Identify which cell holds the provided text, then report its [X, Y] central coordinate. 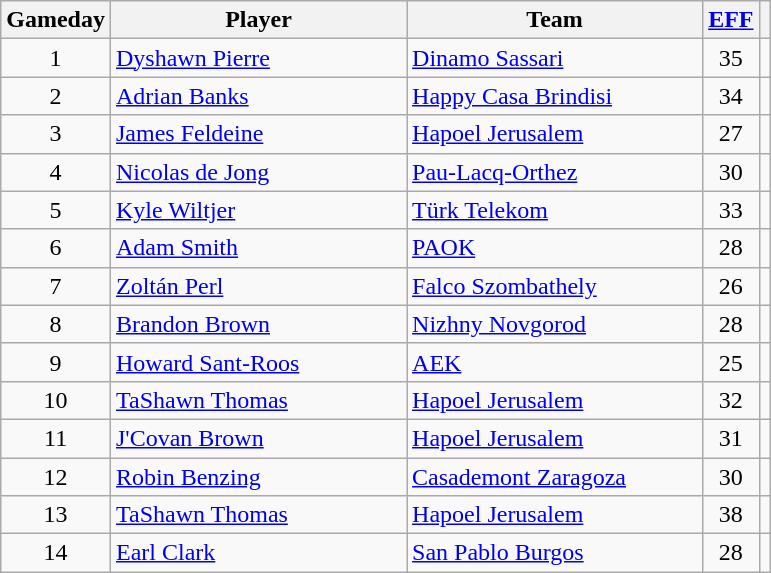
Robin Benzing [258, 477]
Nizhny Novgorod [555, 324]
27 [731, 134]
8 [56, 324]
26 [731, 286]
Earl Clark [258, 553]
Player [258, 20]
12 [56, 477]
Dyshawn Pierre [258, 58]
Team [555, 20]
14 [56, 553]
San Pablo Burgos [555, 553]
Howard Sant-Roos [258, 362]
13 [56, 515]
James Feldeine [258, 134]
Zoltán Perl [258, 286]
2 [56, 96]
33 [731, 210]
5 [56, 210]
10 [56, 400]
PAOK [555, 248]
EFF [731, 20]
31 [731, 438]
Adam Smith [258, 248]
Pau-Lacq-Orthez [555, 172]
Türk Telekom [555, 210]
38 [731, 515]
3 [56, 134]
7 [56, 286]
35 [731, 58]
Kyle Wiltjer [258, 210]
J'Covan Brown [258, 438]
AEK [555, 362]
1 [56, 58]
11 [56, 438]
Gameday [56, 20]
34 [731, 96]
32 [731, 400]
Casademont Zaragoza [555, 477]
Falco Szombathely [555, 286]
Nicolas de Jong [258, 172]
6 [56, 248]
4 [56, 172]
Dinamo Sassari [555, 58]
Adrian Banks [258, 96]
25 [731, 362]
Happy Casa Brindisi [555, 96]
9 [56, 362]
Brandon Brown [258, 324]
